Return [X, Y] of the center of cell containing provided text 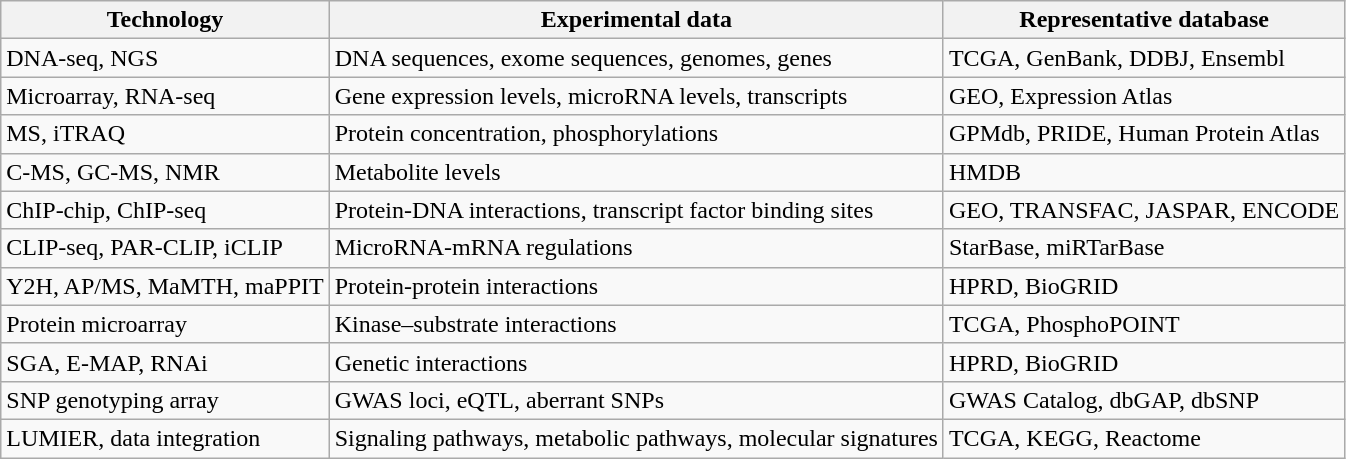
Representative database [1144, 20]
GPMdb, PRIDE, Human Protein Atlas [1144, 134]
GEO, TRANSFAC, JASPAR, ENCODE [1144, 210]
TCGA, PhosphoPOINT [1144, 324]
Protein-protein interactions [636, 286]
Y2H, AP/MS, MaMTH, maPPIT [165, 286]
StarBase, miRTarBase [1144, 248]
Signaling pathways, metabolic pathways, molecular signatures [636, 438]
C-MS, GC-MS, NMR [165, 172]
MicroRNA-mRNA regulations [636, 248]
DNA-seq, NGS [165, 58]
Technology [165, 20]
TCGA, GenBank, DDBJ, Ensembl [1144, 58]
Metabolite levels [636, 172]
Genetic interactions [636, 362]
GEO, Expression Atlas [1144, 96]
Gene expression levels, microRNA levels, transcripts [636, 96]
ChIP-chip, ChIP-seq [165, 210]
LUMIER, data integration [165, 438]
CLIP-seq, PAR-CLIP, iCLIP [165, 248]
HMDB [1144, 172]
GWAS Catalog, dbGAP, dbSNP [1144, 400]
Microarray, RNA-seq [165, 96]
Protein microarray [165, 324]
Experimental data [636, 20]
SGA, E-MAP, RNAi [165, 362]
DNA sequences, exome sequences, genomes, genes [636, 58]
Protein concentration, phosphorylations [636, 134]
GWAS loci, eQTL, aberrant SNPs [636, 400]
Kinase–substrate interactions [636, 324]
SNP genotyping array [165, 400]
TCGA, KEGG, Reactome [1144, 438]
MS, iTRAQ [165, 134]
Protein-DNA interactions, transcript factor binding sites [636, 210]
